Output the [x, y] coordinate of the center of the cell containing the given text.  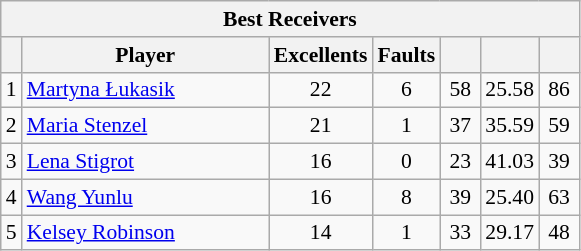
Excellents [321, 55]
4 [12, 197]
25.40 [510, 197]
6 [406, 90]
48 [559, 233]
Lena Stigrot [146, 162]
14 [321, 233]
3 [12, 162]
63 [559, 197]
5 [12, 233]
Maria Stenzel [146, 126]
Kelsey Robinson [146, 233]
21 [321, 126]
33 [460, 233]
Player [146, 55]
22 [321, 90]
Best Receivers [290, 19]
Faults [406, 55]
Wang Yunlu [146, 197]
58 [460, 90]
25.58 [510, 90]
37 [460, 126]
Martyna Łukasik [146, 90]
23 [460, 162]
35.59 [510, 126]
8 [406, 197]
41.03 [510, 162]
86 [559, 90]
29.17 [510, 233]
2 [12, 126]
59 [559, 126]
0 [406, 162]
